Determine the (x, y) coordinate at the center of the cell enclosing the given text.  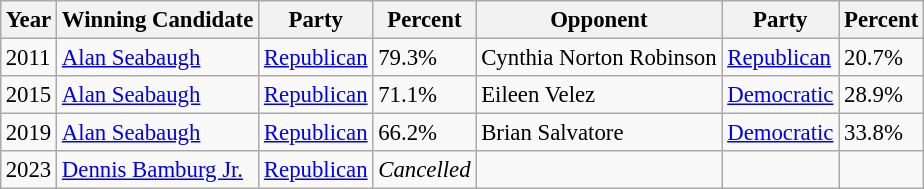
20.7% (882, 57)
66.2% (424, 133)
Eileen Velez (599, 95)
71.1% (424, 95)
2015 (28, 95)
Dennis Bamburg Jr. (158, 170)
79.3% (424, 57)
33.8% (882, 133)
Brian Salvatore (599, 133)
28.9% (882, 95)
Opponent (599, 20)
Winning Candidate (158, 20)
2019 (28, 133)
2011 (28, 57)
Cynthia Norton Robinson (599, 57)
Cancelled (424, 170)
Year (28, 20)
2023 (28, 170)
